Capture the cell that displays the provided text and extract its (x, y) central coordinate. 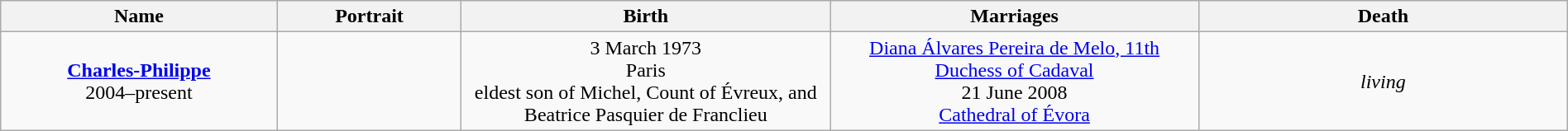
Birth (646, 16)
3 March 1973Pariseldest son of Michel, Count of Évreux, and Beatrice Pasquier de Franclieu (646, 81)
living (1383, 81)
Name (139, 16)
Marriages (1015, 16)
Charles-Philippe2004–present (139, 81)
Portrait (369, 16)
Diana Álvares Pereira de Melo, 11th Duchess of Cadaval21 June 2008Cathedral of Évora (1015, 81)
Death (1383, 16)
